Detect which cell encompasses the target text, then output its (x, y) center coordinate. 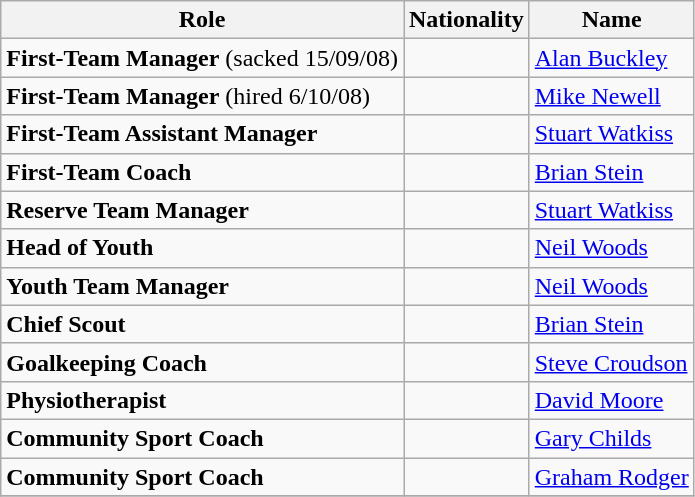
Steve Croudson (612, 362)
First-Team Assistant Manager (202, 134)
First-Team Manager (hired 6/10/08) (202, 96)
Role (202, 20)
David Moore (612, 400)
Mike Newell (612, 96)
Graham Rodger (612, 477)
Head of Youth (202, 248)
Reserve Team Manager (202, 210)
First-Team Manager (sacked 15/09/08) (202, 58)
Nationality (467, 20)
Youth Team Manager (202, 286)
Goalkeeping Coach (202, 362)
Name (612, 20)
Physiotherapist (202, 400)
Gary Childs (612, 438)
First-Team Coach (202, 172)
Chief Scout (202, 324)
Alan Buckley (612, 58)
